Scan for the cell matching the given text and deliver its (x, y) coordinate at center. 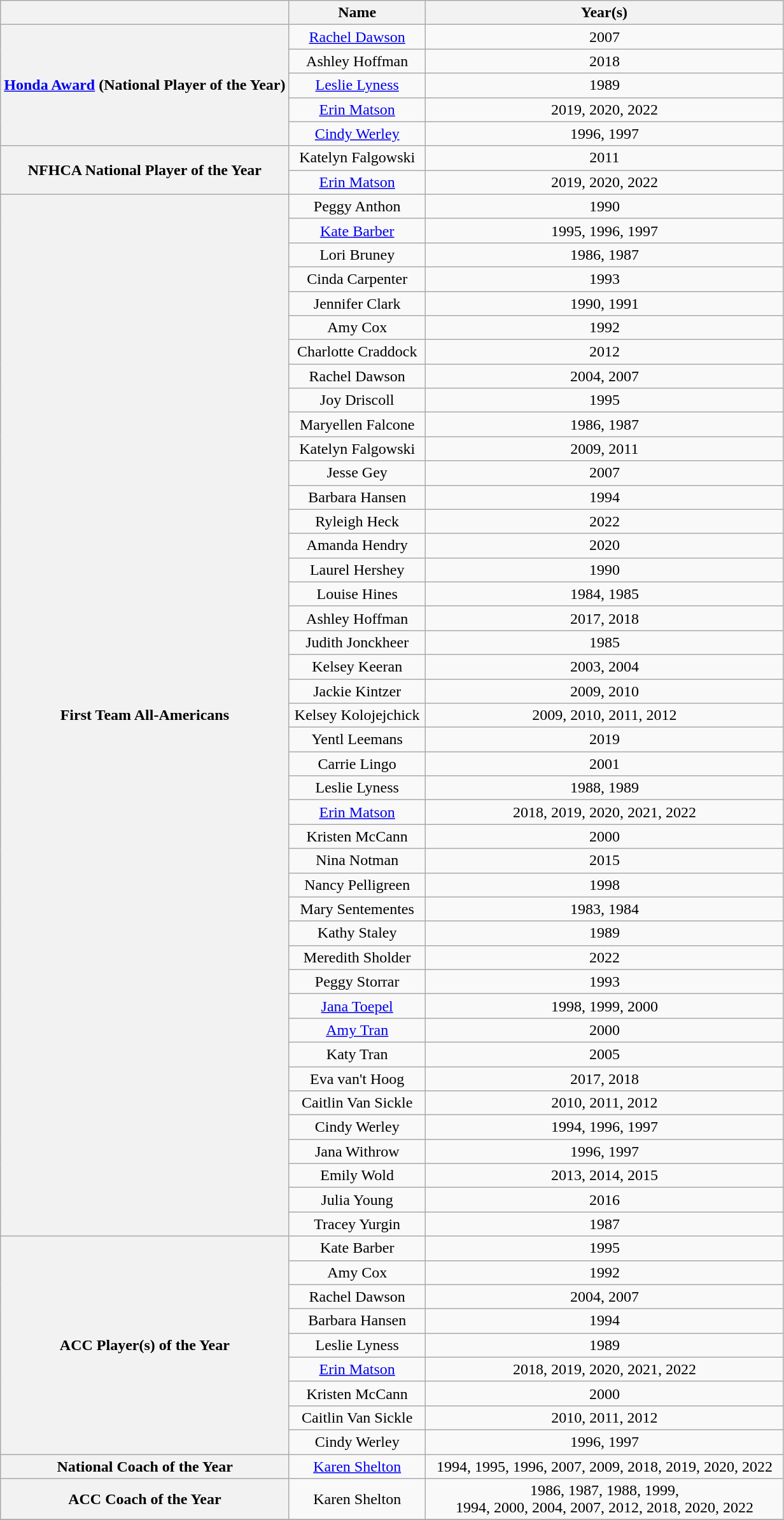
Joy Driscoll (357, 400)
Honda Award (National Player of the Year) (145, 85)
Jennifer Clark (357, 304)
Nina Notman (357, 861)
2009, 2011 (605, 449)
2009, 2010, 2011, 2012 (605, 715)
Laurel Hershey (357, 570)
Maryellen Falcone (357, 425)
2012 (605, 352)
1994, 1996, 1997 (605, 1127)
1994, 1995, 1996, 2007, 2009, 2018, 2019, 2020, 2022 (605, 1466)
Amanda Hendry (357, 545)
Year(s) (605, 13)
Yentl Leemans (357, 740)
Peggy Storrar (357, 982)
1986, 1987, 1988, 1999,1994, 2000, 2004, 2007, 2012, 2018, 2020, 2022 (605, 1500)
ACC Coach of the Year (145, 1500)
Cinda Carpenter (357, 279)
2003, 2004 (605, 666)
Emily Wold (357, 1176)
1984, 1985 (605, 594)
Mary Sentementes (357, 909)
NFHCA National Player of the Year (145, 170)
National Coach of the Year (145, 1466)
1988, 1989 (605, 788)
Amy Tran (357, 1030)
Eva van't Hoog (357, 1079)
First Team All-Americans (145, 715)
Jana Withrow (357, 1151)
Tracey Yurgin (357, 1224)
Ryleigh Heck (357, 521)
1998, 1999, 2000 (605, 1006)
Name (357, 13)
2015 (605, 861)
2016 (605, 1200)
ACC Player(s) of the Year (145, 1346)
2009, 2010 (605, 691)
Jesse Gey (357, 473)
Katy Tran (357, 1054)
2018 (605, 61)
Carrie Lingo (357, 764)
Nancy Pelligreen (357, 885)
1995, 1996, 1997 (605, 230)
2001 (605, 764)
1990, 1991 (605, 304)
Peggy Anthon (357, 206)
2019 (605, 740)
Charlotte Craddock (357, 352)
Louise Hines (357, 594)
1983, 1984 (605, 909)
Kathy Staley (357, 933)
Judith Jonckheer (357, 642)
2013, 2014, 2015 (605, 1176)
Jackie Kintzer (357, 691)
Kelsey Keeran (357, 666)
1985 (605, 642)
2020 (605, 545)
2005 (605, 1054)
2011 (605, 158)
1998 (605, 885)
Julia Young (357, 1200)
Lori Bruney (357, 255)
1987 (605, 1224)
Jana Toepel (357, 1006)
Meredith Sholder (357, 957)
Kelsey Kolojejchick (357, 715)
